Provide the [x, y] coordinate of the cell's center where the given text is located.  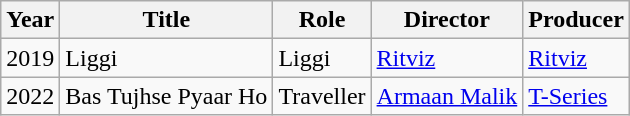
Title [166, 20]
Year [30, 20]
Director [447, 20]
2019 [30, 58]
Traveller [322, 96]
Bas Tujhse Pyaar Ho [166, 96]
Role [322, 20]
Armaan Malik [447, 96]
Producer [576, 20]
2022 [30, 96]
T-Series [576, 96]
